Return the (X, Y) coordinate for the center point of the cell that contains the specified text.  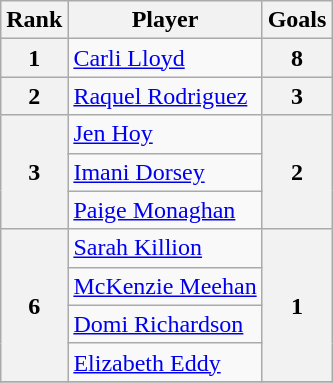
McKenzie Meehan (165, 286)
Player (165, 20)
Rank (34, 20)
Imani Dorsey (165, 172)
Jen Hoy (165, 134)
Elizabeth Eddy (165, 362)
Raquel Rodriguez (165, 96)
Domi Richardson (165, 324)
Sarah Killion (165, 248)
Carli Lloyd (165, 58)
6 (34, 305)
8 (297, 58)
Paige Monaghan (165, 210)
Goals (297, 20)
